Identify which cell holds the provided text, then report its [X, Y] central coordinate. 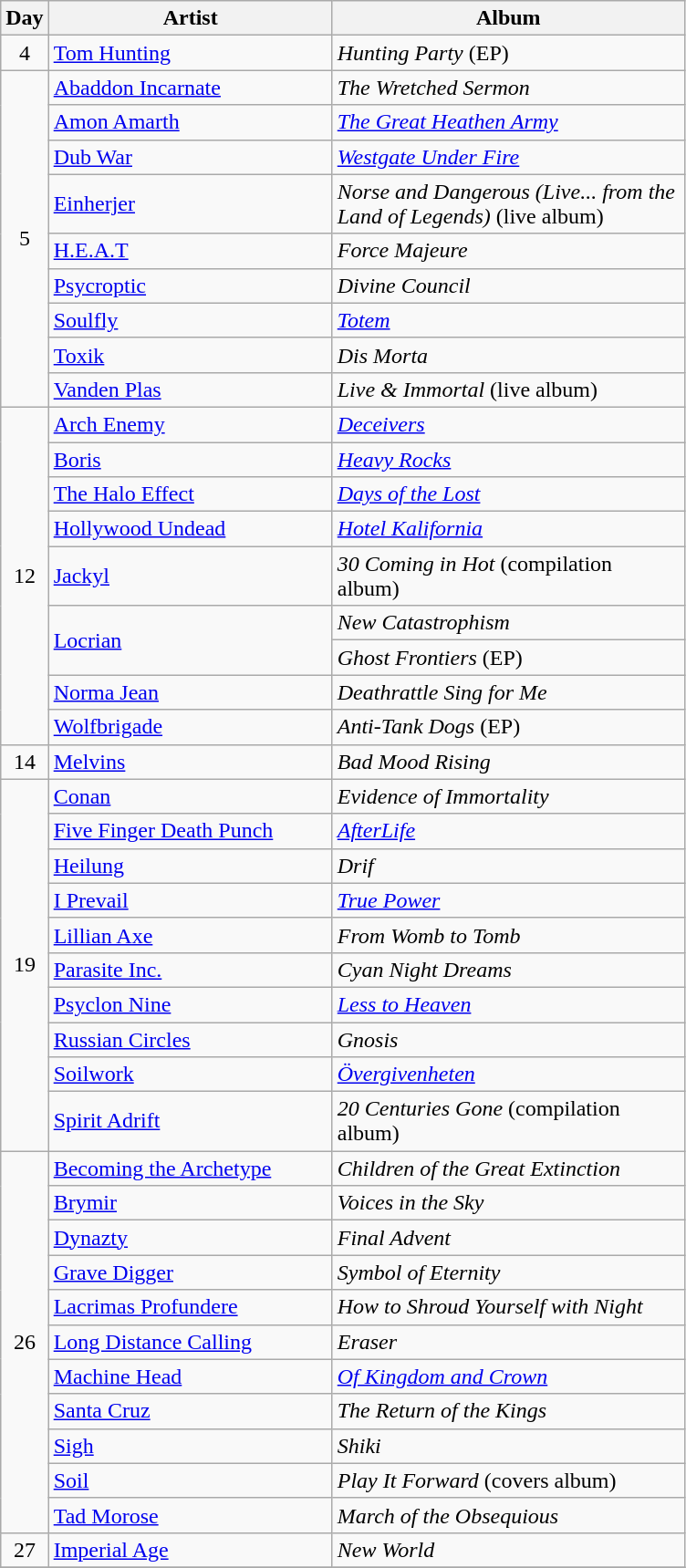
Övergivenheten [508, 1075]
Dynazty [190, 1238]
Ghost Frontiers (EP) [508, 658]
Conan [190, 796]
Children of the Great Extinction [508, 1168]
New World [508, 1550]
AfterLife [508, 831]
Days of the Lost [508, 494]
Artist [190, 18]
20 Centuries Gone (compilation album) [508, 1122]
19 [25, 965]
Spirit Adrift [190, 1122]
How to Shroud Yourself with Night [508, 1307]
Brymir [190, 1203]
Album [508, 18]
I Prevail [190, 900]
Locrian [190, 640]
The Great Heathen Army [508, 122]
Dis Morta [508, 355]
Anti-Tank Dogs (EP) [508, 727]
The Return of the Kings [508, 1411]
14 [25, 762]
Totem [508, 320]
Hollywood Undead [190, 529]
Soilwork [190, 1075]
Russian Circles [190, 1039]
30 Coming in Hot (compilation album) [508, 576]
Imperial Age [190, 1550]
Vanden Plas [190, 389]
March of the Obsequious [508, 1515]
Hotel Kalifornia [508, 529]
Lillian Axe [190, 935]
Psyclon Nine [190, 1004]
5 [25, 239]
Long Distance Calling [190, 1342]
12 [25, 576]
Shiki [508, 1446]
Final Advent [508, 1238]
Bad Mood Rising [508, 762]
The Wretched Sermon [508, 88]
Melvins [190, 762]
Wolfbrigade [190, 727]
Boris [190, 459]
Of Kingdom and Crown [508, 1376]
Gnosis [508, 1039]
Cyan Night Dreams [508, 970]
New Catastrophism [508, 623]
Heilung [190, 866]
Hunting Party (EP) [508, 53]
Jackyl [190, 576]
Sigh [190, 1446]
Arch Enemy [190, 424]
Eraser [508, 1342]
Play It Forward (covers album) [508, 1480]
Divine Council [508, 286]
4 [25, 53]
Deceivers [508, 424]
Becoming the Archetype [190, 1168]
Machine Head [190, 1376]
Soil [190, 1480]
Less to Heaven [508, 1004]
Tom Hunting [190, 53]
Einherjer [190, 204]
Drif [508, 866]
Live & Immortal (live album) [508, 389]
Grave Digger [190, 1272]
True Power [508, 900]
Force Majeure [508, 251]
Voices in the Sky [508, 1203]
26 [25, 1343]
Santa Cruz [190, 1411]
From Womb to Tomb [508, 935]
Parasite Inc. [190, 970]
Soulfly [190, 320]
Tad Morose [190, 1515]
27 [25, 1550]
Heavy Rocks [508, 459]
H.E.A.T [190, 251]
Dub War [190, 157]
Evidence of Immortality [508, 796]
Amon Amarth [190, 122]
Toxik [190, 355]
Westgate Under Fire [508, 157]
Day [25, 18]
Symbol of Eternity [508, 1272]
Norma Jean [190, 692]
The Halo Effect [190, 494]
Lacrimas Profundere [190, 1307]
Norse and Dangerous (Live... from the Land of Legends) (live album) [508, 204]
Abaddon Incarnate [190, 88]
Deathrattle Sing for Me [508, 692]
Five Finger Death Punch [190, 831]
Psycroptic [190, 286]
